Return the [X, Y] coordinate for the center point of the cell that contains the specified text.  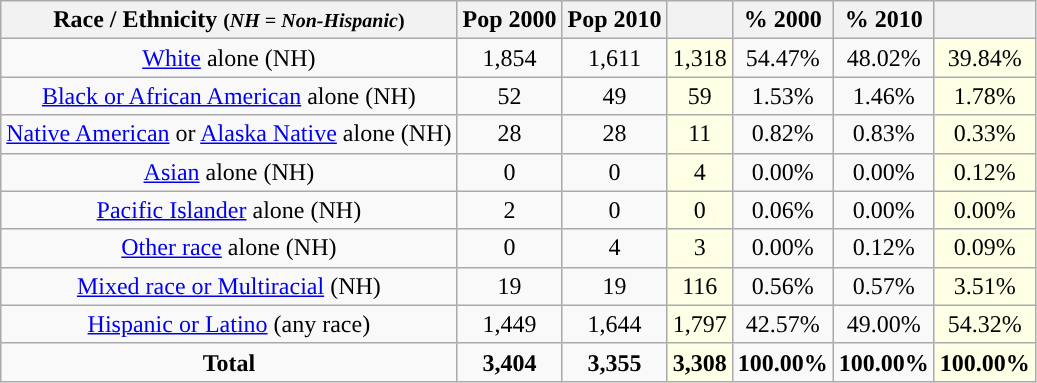
1,644 [614, 324]
59 [700, 96]
Race / Ethnicity (NH = Non-Hispanic) [229, 20]
1,854 [510, 58]
0.33% [984, 134]
0.57% [884, 286]
1,449 [510, 324]
48.02% [884, 58]
Mixed race or Multiracial (NH) [229, 286]
1.46% [884, 96]
116 [700, 286]
54.47% [782, 58]
3 [700, 248]
Native American or Alaska Native alone (NH) [229, 134]
0.09% [984, 248]
52 [510, 96]
Other race alone (NH) [229, 248]
49 [614, 96]
3,404 [510, 362]
3,355 [614, 362]
% 2010 [884, 20]
11 [700, 134]
Total [229, 362]
0.56% [782, 286]
0.06% [782, 210]
Black or African American alone (NH) [229, 96]
3.51% [984, 286]
Hispanic or Latino (any race) [229, 324]
39.84% [984, 58]
Pop 2010 [614, 20]
2 [510, 210]
% 2000 [782, 20]
Pop 2000 [510, 20]
1,797 [700, 324]
1.78% [984, 96]
49.00% [884, 324]
42.57% [782, 324]
1,611 [614, 58]
Asian alone (NH) [229, 172]
Pacific Islander alone (NH) [229, 210]
0.83% [884, 134]
54.32% [984, 324]
1,318 [700, 58]
0.82% [782, 134]
3,308 [700, 362]
1.53% [782, 96]
White alone (NH) [229, 58]
